Find where the given text appears and provide that cell's center as [X, Y] coordinate. 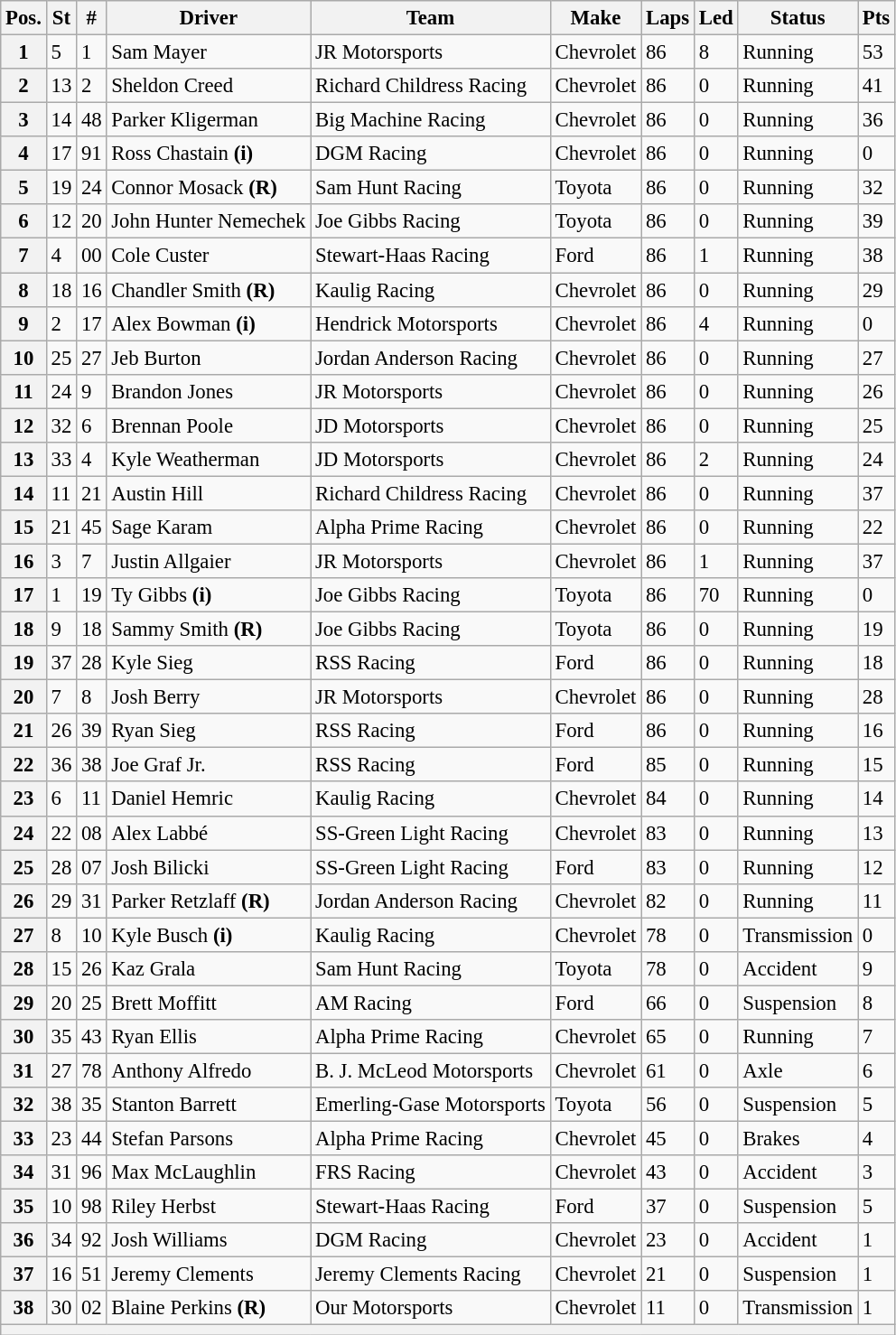
Kyle Sieg [209, 663]
Jeremy Clements Racing [431, 1274]
Ross Chastain (i) [209, 154]
51 [92, 1274]
Kyle Busch (i) [209, 935]
Kyle Weatherman [209, 460]
Brett Moffitt [209, 1003]
Pos. [23, 18]
07 [92, 867]
98 [92, 1207]
Make [595, 18]
Brandon Jones [209, 391]
Driver [209, 18]
Austin Hill [209, 493]
Pts [876, 18]
Josh Williams [209, 1240]
St [61, 18]
Brennan Poole [209, 425]
Led [715, 18]
Sage Karam [209, 527]
Our Motorsports [431, 1309]
Axle [798, 1070]
Cole Custer [209, 256]
Sheldon Creed [209, 86]
Jeb Burton [209, 358]
48 [92, 120]
Ty Gibbs (i) [209, 595]
Alex Bowman (i) [209, 323]
Big Machine Racing [431, 120]
John Hunter Nemechek [209, 221]
61 [668, 1070]
Riley Herbst [209, 1207]
Daniel Hemric [209, 799]
84 [668, 799]
Josh Berry [209, 697]
56 [668, 1105]
53 [876, 52]
Alex Labbé [209, 833]
# [92, 18]
Jeremy Clements [209, 1274]
Kaz Grala [209, 969]
08 [92, 833]
Justin Allgaier [209, 561]
B. J. McLeod Motorsports [431, 1070]
70 [715, 595]
00 [92, 256]
FRS Racing [431, 1172]
Anthony Alfredo [209, 1070]
Stanton Barrett [209, 1105]
Chandler Smith (R) [209, 290]
Sam Mayer [209, 52]
66 [668, 1003]
Status [798, 18]
44 [92, 1139]
41 [876, 86]
Emerling-Gase Motorsports [431, 1105]
Joe Graf Jr. [209, 765]
02 [92, 1309]
Team [431, 18]
Max McLaughlin [209, 1172]
Ryan Sieg [209, 731]
65 [668, 1037]
Blaine Perkins (R) [209, 1309]
Brakes [798, 1139]
91 [92, 154]
Laps [668, 18]
85 [668, 765]
Connor Mosack (R) [209, 188]
96 [92, 1172]
Sammy Smith (R) [209, 630]
Parker Retzlaff (R) [209, 901]
AM Racing [431, 1003]
Ryan Ellis [209, 1037]
Parker Kligerman [209, 120]
Hendrick Motorsports [431, 323]
Stefan Parsons [209, 1139]
Josh Bilicki [209, 867]
92 [92, 1240]
82 [668, 901]
